Detect which cell encompasses the target text, then output its (x, y) center coordinate. 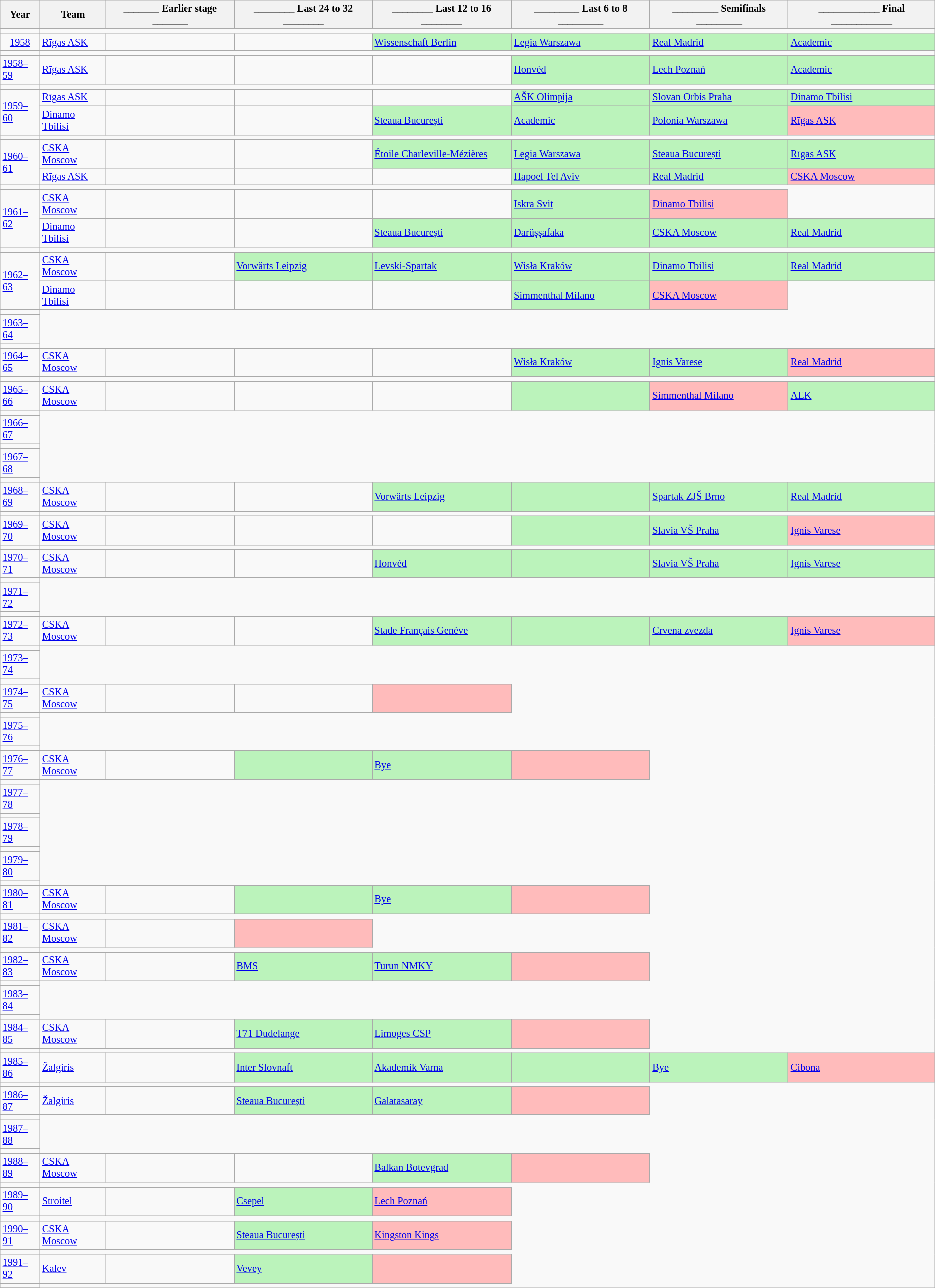
Inter Slovnaft (303, 1067)
1976–77 (20, 765)
Csepel (303, 1201)
_________ Semifinals _________ (719, 14)
_________ Last 6 to 8 _________ (580, 14)
1979–80 (20, 866)
1988–89 (20, 1168)
1970–71 (20, 563)
Wissenschaft Berlin (442, 42)
Vevey (303, 1269)
____________ Final ____________ (862, 14)
1968–69 (20, 497)
Darüşşafaka (580, 233)
1986–87 (20, 1101)
Levski-Spartak (442, 266)
Year (20, 14)
Stroitel (73, 1201)
Team (73, 14)
1959–60 (20, 112)
1987–88 (20, 1134)
1960–61 (20, 162)
Balkan Botevgrad (442, 1168)
T71 Dudelange (303, 1034)
1958 (20, 42)
1967–68 (20, 463)
1977–78 (20, 799)
AŠK Olimpija (580, 97)
1978–79 (20, 832)
1966–67 (20, 429)
1971–72 (20, 597)
1973–74 (20, 664)
1961–62 (20, 218)
1965–66 (20, 396)
________ Last 24 to 32 ________ (303, 14)
1981–82 (20, 933)
Polonia Warszawa (719, 120)
1974–75 (20, 698)
Crvena zvezda (719, 631)
1962–63 (20, 280)
Spartak ZJŠ Brno (719, 497)
1969–70 (20, 530)
Cibona (862, 1067)
________ Last 12 to 16 ________ (442, 14)
1989–90 (20, 1201)
BMS (303, 966)
_______ Earlier stage _______ (171, 14)
1963–64 (20, 329)
1964–65 (20, 362)
Stade Français Genève (442, 631)
Étoile Charleville-Mézières (442, 154)
Akademik Varna (442, 1067)
Turun NMKY (442, 966)
Galatasaray (442, 1101)
1991–92 (20, 1269)
1980–81 (20, 899)
1983–84 (20, 1000)
1972–73 (20, 631)
1982–83 (20, 966)
Kalev (73, 1269)
1958–59 (20, 70)
AEK (862, 396)
1984–85 (20, 1034)
Slovan Orbis Praha (719, 97)
Kingston Kings (442, 1235)
Iskra Svit (580, 204)
Hapoel Tel Aviv (580, 177)
1985–86 (20, 1067)
Limoges CSP (442, 1034)
1975–76 (20, 732)
1990–91 (20, 1235)
